Locate the cell with the specified text and output its [X, Y] center coordinate. 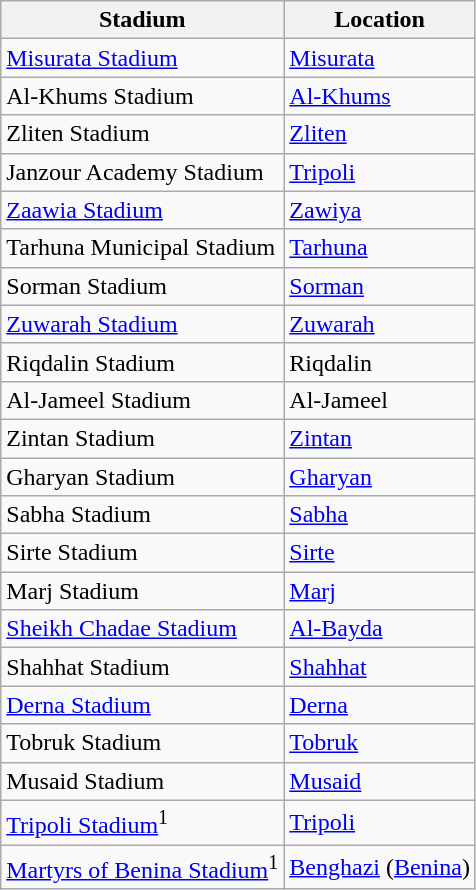
Derna [380, 705]
Marj [380, 591]
Zuwarah [380, 324]
Al-Khums [380, 96]
Shahhat Stadium [142, 667]
Janzour Academy Stadium [142, 172]
Tarhuna Municipal Stadium [142, 248]
Sabha Stadium [142, 515]
Zawiya [380, 210]
Sabha [380, 515]
Stadium [142, 20]
Sorman Stadium [142, 286]
Sorman [380, 286]
Zintan Stadium [142, 438]
Al-Bayda [380, 629]
Sirte [380, 553]
Zintan [380, 438]
Martyrs of Benina Stadium1 [142, 868]
Tarhuna [380, 248]
Benghazi (Benina) [380, 868]
Riqdalin Stadium [142, 362]
Tobruk Stadium [142, 743]
Tobruk [380, 743]
Location [380, 20]
Zliten [380, 134]
Tripoli Stadium1 [142, 822]
Al-Jameel [380, 400]
Al-Khums Stadium [142, 96]
Zaawia Stadium [142, 210]
Derna Stadium [142, 705]
Zuwarah Stadium [142, 324]
Shahhat [380, 667]
Misurata Stadium [142, 58]
Sirte Stadium [142, 553]
Musaid Stadium [142, 781]
Gharyan [380, 477]
Al-Jameel Stadium [142, 400]
Sheikh Chadae Stadium [142, 629]
Misurata [380, 58]
Marj Stadium [142, 591]
Riqdalin [380, 362]
Musaid [380, 781]
Zliten Stadium [142, 134]
Gharyan Stadium [142, 477]
